Identify which cell holds the provided text, then report its [x, y] central coordinate. 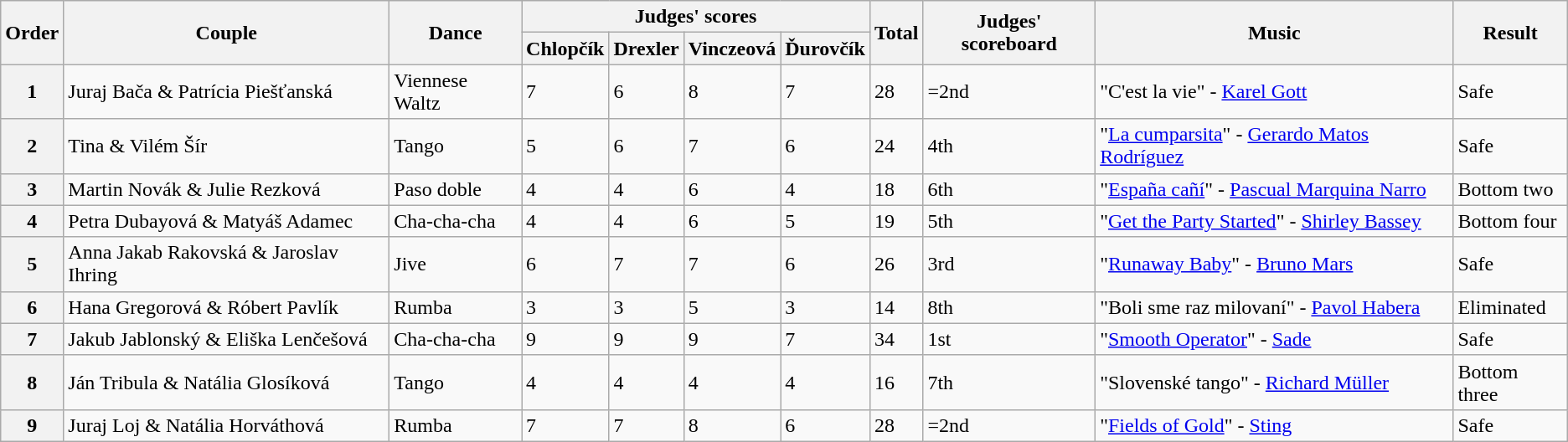
7th [1009, 382]
16 [896, 382]
Martin Novák & Julie Rezková [226, 189]
Bottom three [1510, 382]
"La cumparsita" - Gerardo Matos Rodríguez [1275, 146]
24 [896, 146]
Jive [456, 265]
1 [32, 92]
Viennese Waltz [456, 92]
Tina & Vilém Šír [226, 146]
Bottom two [1510, 189]
"Get the Party Started" - Shirley Bassey [1275, 221]
Order [32, 33]
"Boli sme raz milovaní" - Pavol Habera [1275, 307]
Ďurovčík [826, 49]
Hana Gregorová & Róbert Pavlík [226, 307]
2 [32, 146]
"España cañí" - Pascual Marquina Narro [1275, 189]
Paso doble [456, 189]
Chlopčík [565, 49]
6th [1009, 189]
8th [1009, 307]
Judges' scores [696, 17]
Petra Dubayová & Matyáš Adamec [226, 221]
14 [896, 307]
5th [1009, 221]
Drexler [647, 49]
Judges' scoreboard [1009, 33]
"Slovenské tango" - Richard Müller [1275, 382]
Result [1510, 33]
Music [1275, 33]
"C'est la vie" - Karel Gott [1275, 92]
Juraj Bača & Patrícia Piešťanská [226, 92]
Couple [226, 33]
Juraj Loj & Natália Horváthová [226, 425]
"Runaway Baby" - Bruno Mars [1275, 265]
Total [896, 33]
Jakub Jablonský & Eliška Lenčešová [226, 339]
"Smooth Operator" - Sade [1275, 339]
26 [896, 265]
Dance [456, 33]
Bottom four [1510, 221]
Eliminated [1510, 307]
Ján Tribula & Natália Glosíková [226, 382]
3rd [1009, 265]
4th [1009, 146]
"Fields of Gold" - Sting [1275, 425]
18 [896, 189]
34 [896, 339]
Vinczeová [732, 49]
1st [1009, 339]
19 [896, 221]
Anna Jakab Rakovská & Jaroslav Ihring [226, 265]
